Determine the [x, y] coordinate at the center of the cell enclosing the given text.  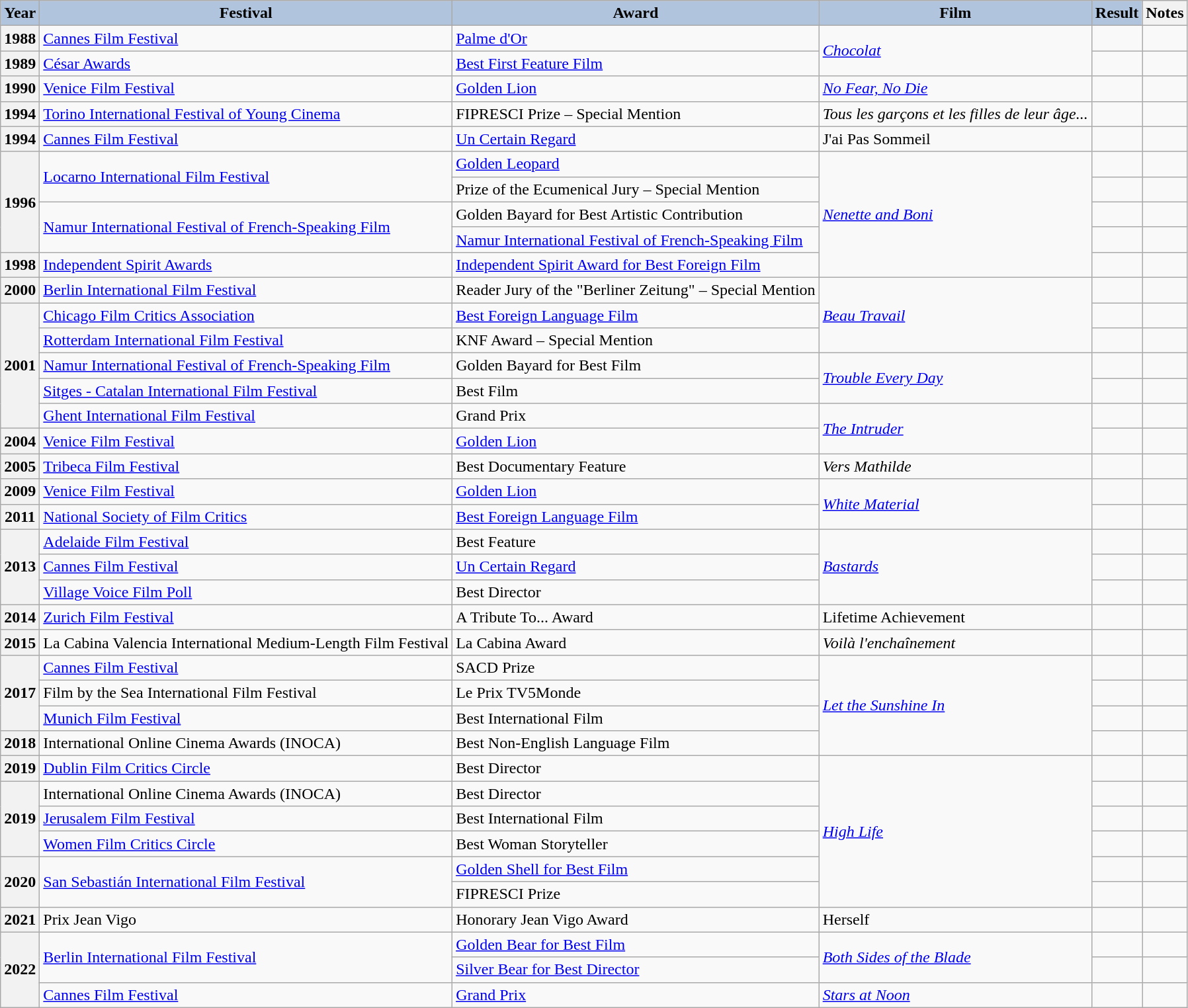
Tous les garçons et les filles de leur âge... [955, 114]
Film by the Sea International Film Festival [246, 693]
Silver Bear for Best Director [636, 970]
Torino International Festival of Young Cinema [246, 114]
Rotterdam International Film Festival [246, 341]
Sitges - Catalan International Film Festival [246, 391]
La Cabina Valencia International Medium-Length Film Festival [246, 642]
Locarno International Film Festival [246, 177]
Award [636, 13]
Nenette and Boni [955, 214]
National Society of Film Critics [246, 517]
Beau Travail [955, 315]
Bastards [955, 567]
Stars at Noon [955, 995]
2020 [20, 882]
Munich Film Festival [246, 718]
1998 [20, 265]
La Cabina Award [636, 642]
1996 [20, 202]
Golden Shell for Best Film [636, 869]
Reader Jury of the "Berliner Zeitung" – Special Mention [636, 290]
1990 [20, 89]
SACD Prize [636, 667]
No Fear, No Die [955, 89]
2022 [20, 970]
San Sebastián International Film Festival [246, 882]
Film [955, 13]
Best Documentary Feature [636, 466]
Golden Bear for Best Film [636, 945]
1988 [20, 38]
Dublin Film Critics Circle [246, 769]
Ghent International Film Festival [246, 416]
2004 [20, 441]
FIPRESCI Prize – Special Mention [636, 114]
2014 [20, 617]
2018 [20, 743]
Palme d'Or [636, 38]
Golden Bayard for Best Film [636, 366]
Independent Spirit Awards [246, 265]
Notes [1165, 13]
2009 [20, 491]
2001 [20, 366]
Festival [246, 13]
2017 [20, 693]
J'ai Pas Sommeil [955, 139]
Best Feature [636, 542]
2013 [20, 567]
Chocolat [955, 51]
Golden Leopard [636, 164]
Prix Jean Vigo [246, 919]
Chicago Film Critics Association [246, 315]
Women Film Critics Circle [246, 844]
Best Woman Storyteller [636, 844]
The Intruder [955, 429]
White Material [955, 504]
A Tribute To... Award [636, 617]
Jerusalem Film Festival [246, 819]
Lifetime Achievement [955, 617]
Le Prix TV5Monde [636, 693]
2021 [20, 919]
Zurich Film Festival [246, 617]
Independent Spirit Award for Best Foreign Film [636, 265]
Trouble Every Day [955, 378]
César Awards [246, 63]
Honorary Jean Vigo Award [636, 919]
Village Voice Film Poll [246, 592]
Year [20, 13]
FIPRESCI Prize [636, 894]
Herself [955, 919]
2000 [20, 290]
Best First Feature Film [636, 63]
2015 [20, 642]
High Life [955, 831]
2011 [20, 517]
KNF Award – Special Mention [636, 341]
Voilà l'enchaînement [955, 642]
Best Film [636, 391]
Adelaide Film Festival [246, 542]
Best Non-English Language Film [636, 743]
Let the Sunshine In [955, 705]
Prize of the Ecumenical Jury – Special Mention [636, 189]
Golden Bayard for Best Artistic Contribution [636, 214]
Tribeca Film Festival [246, 466]
Result [1117, 13]
2005 [20, 466]
Both Sides of the Blade [955, 957]
1989 [20, 63]
Vers Mathilde [955, 466]
